From the cell containing the given text, extract its center point as (x, y) coordinate. 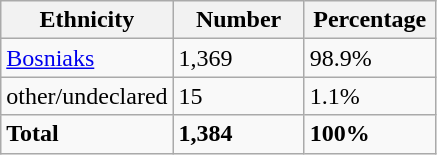
1,384 (238, 134)
Ethnicity (87, 20)
98.9% (370, 58)
Bosniaks (87, 58)
15 (238, 96)
Total (87, 134)
Number (238, 20)
1.1% (370, 96)
1,369 (238, 58)
100% (370, 134)
other/undeclared (87, 96)
Percentage (370, 20)
